Return the (x, y) coordinate for the center point of the cell that contains the specified text.  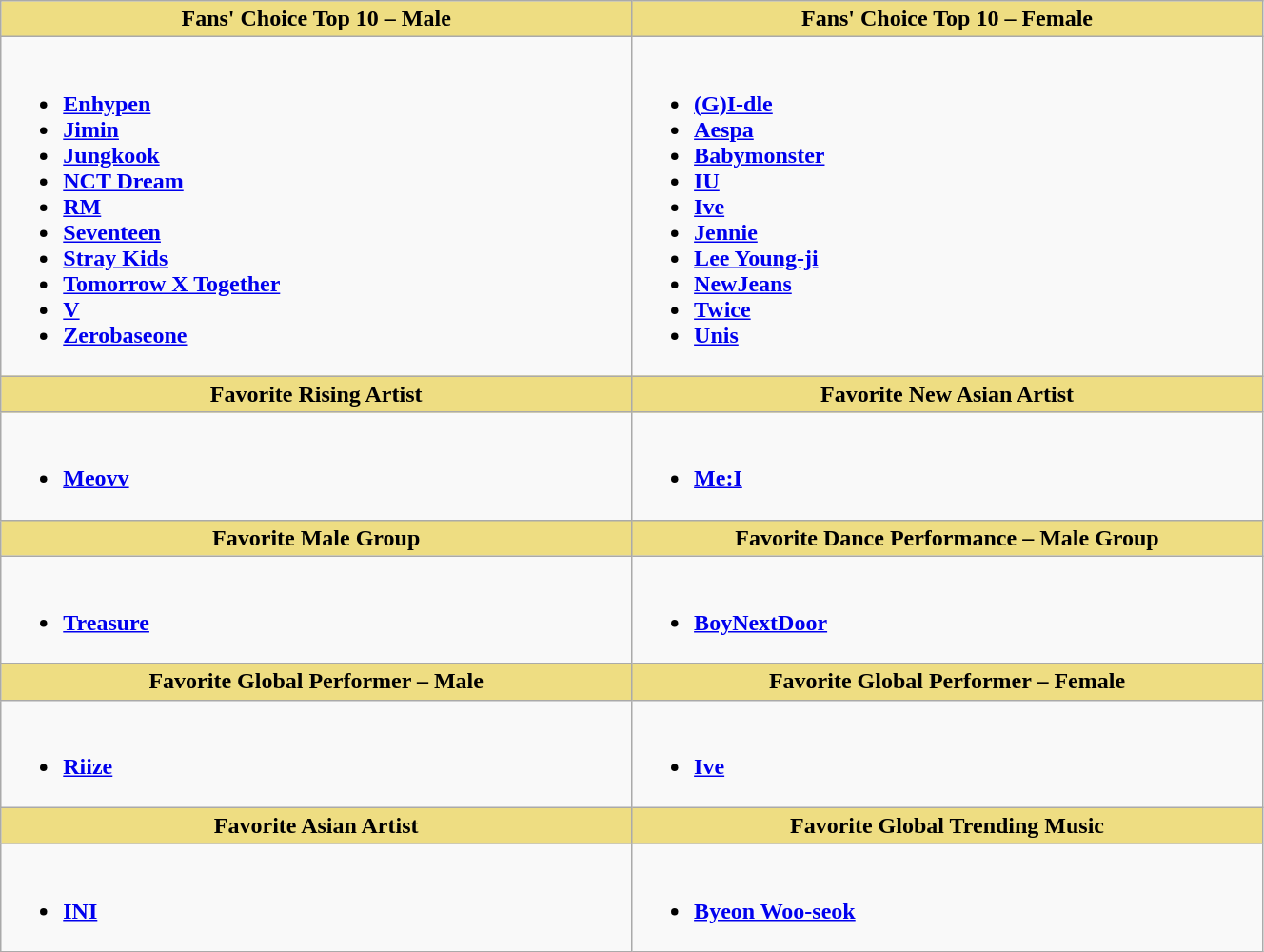
Meovv (316, 466)
Treasure (316, 609)
Favorite Rising Artist (316, 394)
BoyNextDoor (948, 609)
Fans' Choice Top 10 – Female (948, 19)
EnhypenJiminJungkookNCT DreamRMSeventeenStray KidsTomorrow X TogetherVZerobaseone (316, 207)
(G)I-dleAespaBabymonsterIUIveJennieLee Young-jiNewJeansTwiceUnis (948, 207)
INI (316, 897)
Favorite Global Performer – Female (948, 682)
Me:I (948, 466)
Ive (948, 754)
Favorite Global Performer – Male (316, 682)
Favorite New Asian Artist (948, 394)
Fans' Choice Top 10 – Male (316, 19)
Favorite Asian Artist (316, 825)
Favorite Dance Performance – Male Group (948, 538)
Byeon Woo-seok (948, 897)
Riize (316, 754)
Favorite Male Group (316, 538)
Favorite Global Trending Music (948, 825)
